From the cell containing the given text, extract its center point as [x, y] coordinate. 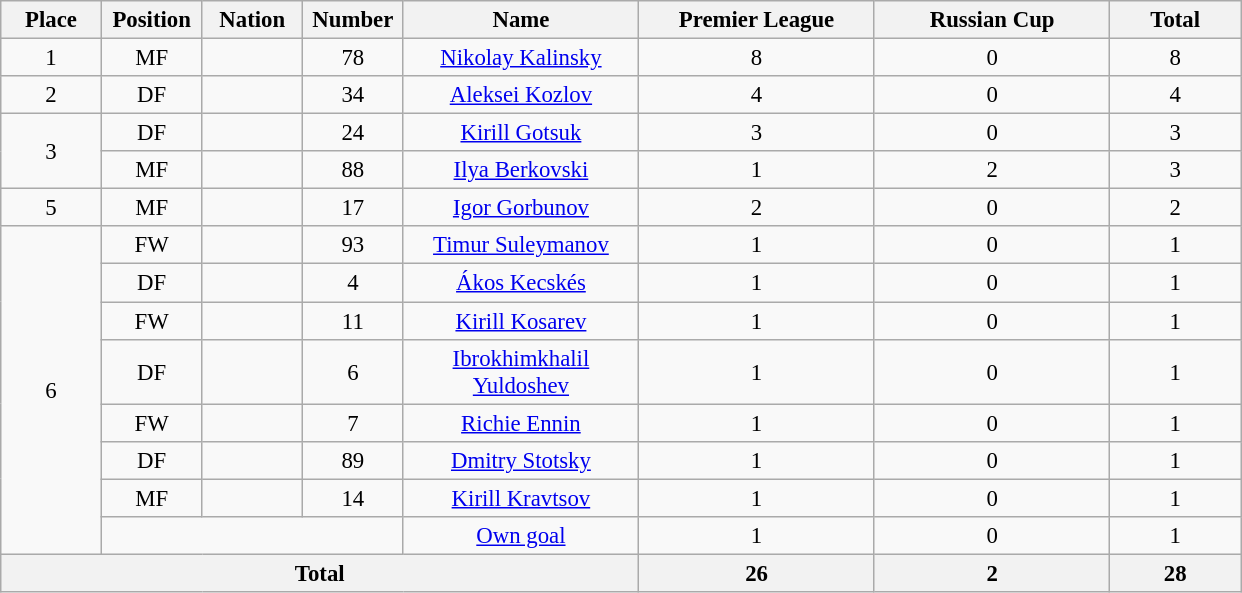
Nation [252, 20]
Number [354, 20]
26 [757, 573]
Position [152, 20]
Nikolay Kalinsky [521, 58]
Own goal [521, 536]
Timur Suleymanov [521, 245]
5 [52, 208]
17 [354, 208]
Aleksei Kozlov [521, 95]
Place [52, 20]
Kirill Kravtsov [521, 498]
78 [354, 58]
28 [1176, 573]
7 [354, 423]
Kirill Kosarev [521, 321]
24 [354, 133]
Ibrokhimkhalil Yuldoshev [521, 372]
Kirill Gotsuk [521, 133]
93 [354, 245]
Premier League [757, 20]
Ilya Berkovski [521, 170]
Igor Gorbunov [521, 208]
11 [354, 321]
Dmitry Stotsky [521, 460]
Russian Cup [992, 20]
34 [354, 95]
Richie Ennin [521, 423]
Name [521, 20]
88 [354, 170]
89 [354, 460]
14 [354, 498]
Ákos Kecskés [521, 283]
